Scan for the cell matching the given text and deliver its [X, Y] coordinate at center. 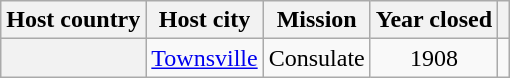
1908 [434, 58]
Host city [204, 20]
Year closed [434, 20]
Consulate [316, 58]
Host country [74, 20]
Mission [316, 20]
Townsville [204, 58]
